Locate the cell with the specified text and output its [x, y] center coordinate. 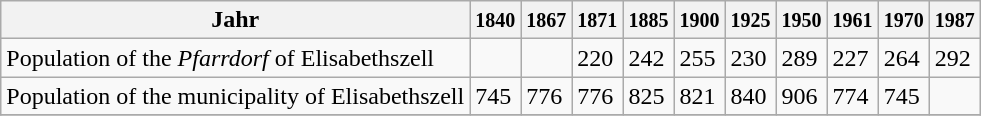
230 [750, 58]
255 [700, 58]
1867 [546, 20]
220 [598, 58]
1950 [802, 20]
1987 [954, 20]
227 [852, 58]
1961 [852, 20]
1925 [750, 20]
292 [954, 58]
1871 [598, 20]
1885 [648, 20]
Population of the Pfarrdorf of Elisabethszell [236, 58]
264 [904, 58]
Population of the municipality of Elisabethszell [236, 96]
Jahr [236, 20]
840 [750, 96]
242 [648, 58]
906 [802, 96]
1970 [904, 20]
774 [852, 96]
1900 [700, 20]
821 [700, 96]
289 [802, 58]
1840 [496, 20]
825 [648, 96]
